Return the [X, Y] coordinate for the center point of the cell that contains the specified text.  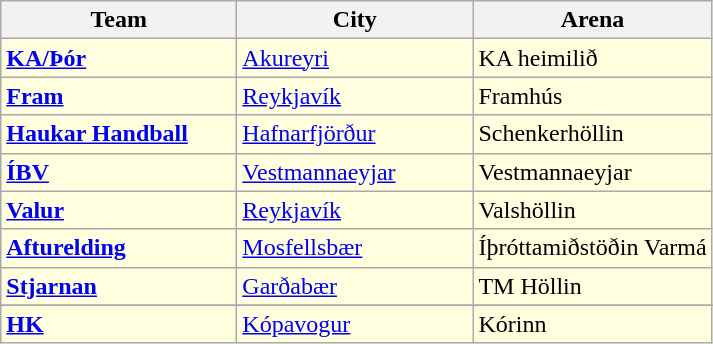
Fram [119, 96]
Valshöllin [592, 210]
KA/Þór [119, 58]
Akureyri [355, 58]
ÍBV [119, 172]
TM Höllin [592, 286]
City [355, 20]
Arena [592, 20]
HK [119, 324]
Haukar Handball [119, 134]
Schenkerhöllin [592, 134]
Stjarnan [119, 286]
KA heimilið [592, 58]
Hafnarfjörður [355, 134]
Kórinn [592, 324]
Mosfellsbær [355, 248]
Íþróttamiðstöðin Varmá [592, 248]
Afturelding [119, 248]
Garðabær [355, 286]
Team [119, 20]
Valur [119, 210]
Kópavogur [355, 324]
Framhús [592, 96]
